Provide the [X, Y] coordinate of the cell's center where the given text is located.  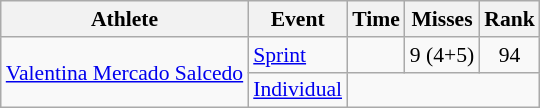
Time [376, 19]
Event [298, 19]
Rank [510, 19]
Sprint [298, 55]
Valentina Mercado Salcedo [124, 72]
9 (4+5) [442, 55]
94 [510, 55]
Individual [298, 90]
Athlete [124, 19]
Misses [442, 19]
